Return [x, y] of the center of cell containing provided text 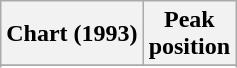
Peakposition [189, 34]
Chart (1993) [72, 34]
